Scan for the cell matching the given text and deliver its [x, y] coordinate at center. 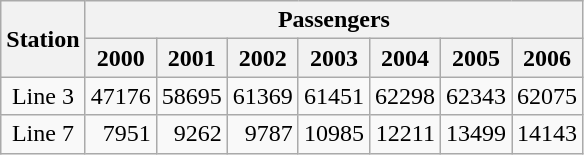
10985 [334, 134]
47176 [120, 96]
Passengers [334, 20]
13499 [476, 134]
Station [43, 39]
61451 [334, 96]
62075 [548, 96]
Line 7 [43, 134]
2002 [262, 58]
9787 [262, 134]
7951 [120, 134]
2006 [548, 58]
9262 [192, 134]
Line 3 [43, 96]
2001 [192, 58]
2000 [120, 58]
62343 [476, 96]
14143 [548, 134]
61369 [262, 96]
2003 [334, 58]
2004 [404, 58]
12211 [404, 134]
62298 [404, 96]
58695 [192, 96]
2005 [476, 58]
